From the cell containing the given text, extract its center point as [X, Y] coordinate. 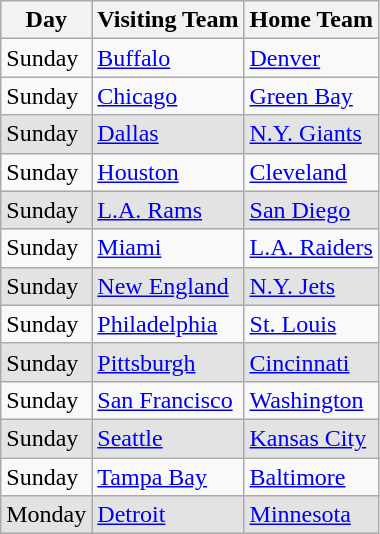
Monday [46, 515]
Baltimore [311, 477]
Home Team [311, 20]
San Diego [311, 210]
Houston [168, 172]
Cleveland [311, 172]
Chicago [168, 96]
Detroit [168, 515]
Minnesota [311, 515]
N.Y. Jets [311, 286]
Kansas City [311, 438]
Washington [311, 400]
Pittsburgh [168, 362]
Cincinnati [311, 362]
Day [46, 20]
Seattle [168, 438]
L.A. Rams [168, 210]
Buffalo [168, 58]
N.Y. Giants [311, 134]
Miami [168, 248]
Denver [311, 58]
New England [168, 286]
Green Bay [311, 96]
Philadelphia [168, 324]
Visiting Team [168, 20]
L.A. Raiders [311, 248]
St. Louis [311, 324]
San Francisco [168, 400]
Dallas [168, 134]
Tampa Bay [168, 477]
